Identify which cell holds the provided text, then report its [X, Y] central coordinate. 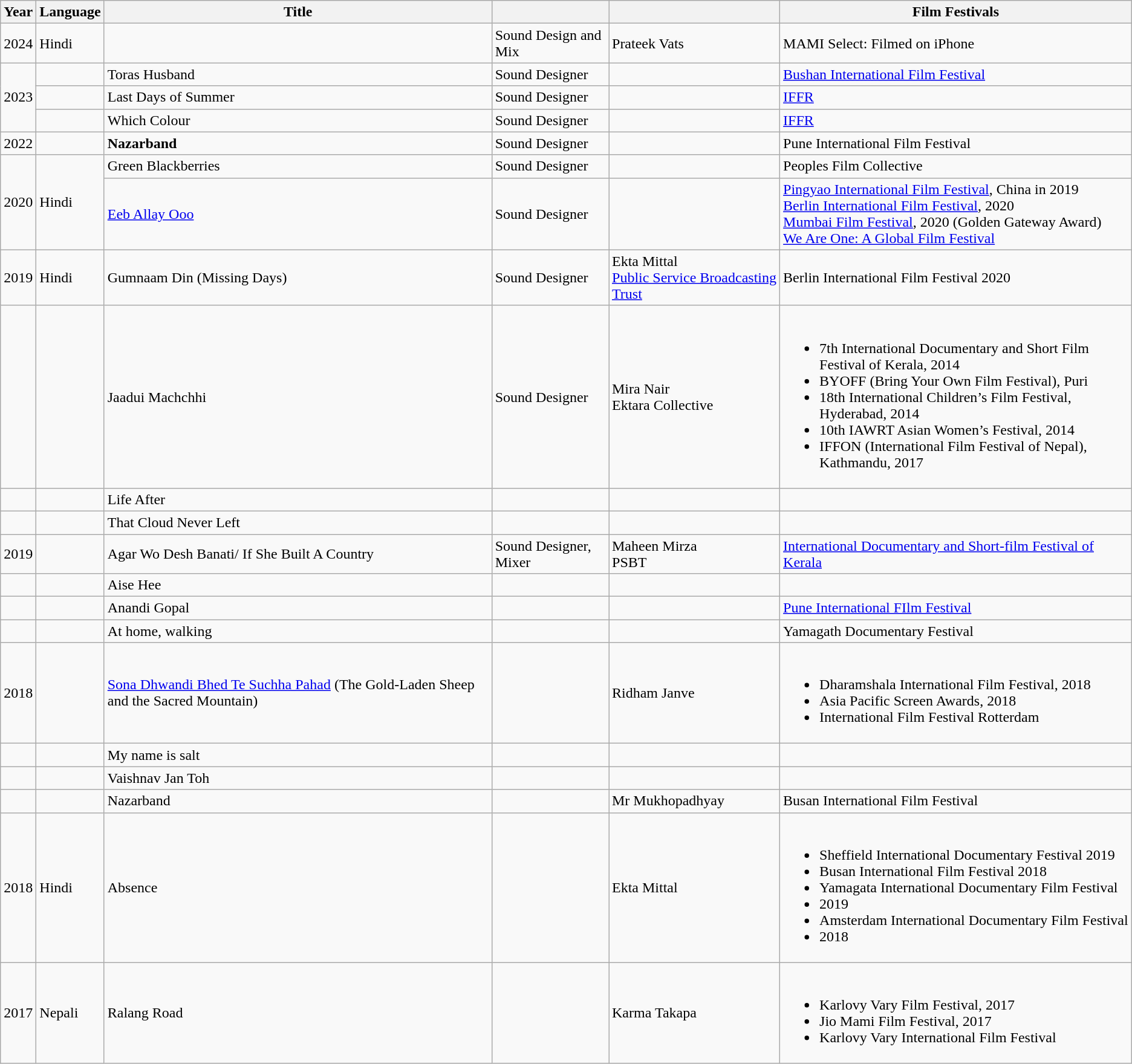
Yamagath Documentary Festival [956, 631]
2023 [18, 97]
My name is salt [298, 755]
Nepali [70, 1013]
Ekta MittalPublic Service Broadcasting Trust [694, 277]
Pune International FIlm Festival [956, 608]
2024 [18, 44]
Aise Hee [298, 585]
Year [18, 12]
MAMI Select: Filmed on iPhone [956, 44]
Green Blackberries [298, 166]
Ridham Janve [694, 693]
Pune International Film Festival [956, 143]
Karma Takapa [694, 1013]
2022 [18, 143]
Anandi Gopal [298, 608]
Absence [298, 887]
Agar Wo Desh Banati/ If She Built A Country [298, 554]
Berlin International Film Festival 2020 [956, 277]
Eeb Allay Ooo [298, 214]
Title [298, 12]
Mr Mukhopadhyay [694, 801]
Language [70, 12]
Which Colour [298, 120]
Film Festivals [956, 12]
Sound Designer, Mixer [550, 554]
International Documentary and Short-film Festival of Kerala [956, 554]
Ekta Mittal [694, 887]
Jaadui Machchhi [298, 397]
Bushan International Film Festival [956, 74]
Life After [298, 499]
Busan International Film Festival [956, 801]
Sona Dhwandi Bhed Te Suchha Pahad (The Gold-Laden Sheep and the Sacred Mountain) [298, 693]
Toras Husband [298, 74]
Sound Design and Mix [550, 44]
That Cloud Never Left [298, 522]
2017 [18, 1013]
2020 [18, 202]
Ralang Road [298, 1013]
At home, walking [298, 631]
Gumnaam Din (Missing Days) [298, 277]
Maheen Mirza PSBT [694, 554]
Dharamshala International Film Festival, 2018Asia Pacific Screen Awards, 2018International Film Festival Rotterdam [956, 693]
Prateek Vats [694, 44]
Karlovy Vary Film Festival, 2017Jio Mami Film Festival, 2017Karlovy Vary International Film Festival [956, 1013]
Peoples Film Collective [956, 166]
Last Days of Summer [298, 97]
Mira NairEktara Collective [694, 397]
Vaishnav Jan Toh [298, 778]
